Determine the (X, Y) coordinate at the center of the cell enclosing the given text.  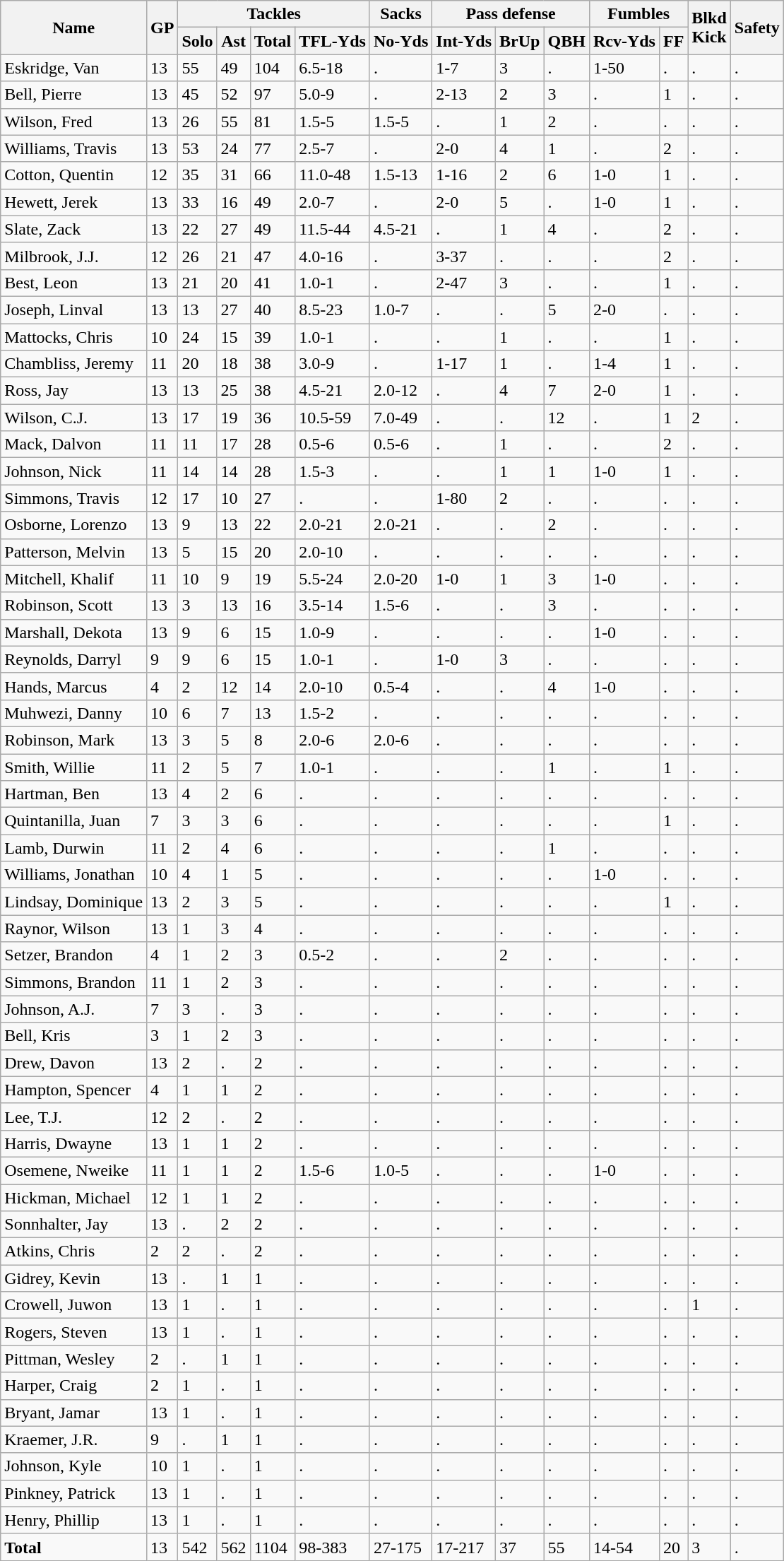
5.5-24 (333, 579)
GP (162, 28)
Eskridge, Van (73, 68)
Harper, Craig (73, 1386)
1-50 (624, 68)
Wilson, Fred (73, 122)
Simmons, Brandon (73, 982)
Int-Yds (464, 41)
0.5-4 (400, 686)
Joseph, Linval (73, 310)
Hewett, Jerek (73, 202)
97 (273, 95)
2.0-12 (400, 391)
8.5-23 (333, 310)
Ast (233, 41)
Pass defense (511, 14)
3.0-9 (333, 364)
98-383 (333, 1547)
Gidrey, Kevin (73, 1278)
39 (273, 337)
Hands, Marcus (73, 686)
77 (273, 148)
27-175 (400, 1547)
BlkdKick (709, 28)
25 (233, 391)
Marshall, Dekota (73, 632)
Milbrook, J.J. (73, 256)
33 (198, 202)
Williams, Travis (73, 148)
Safety (757, 28)
Hickman, Michael (73, 1198)
Simmons, Travis (73, 498)
Muhwezi, Danny (73, 713)
Mack, Dalvon (73, 444)
37 (520, 1547)
Lee, T.J. (73, 1117)
Tackles (274, 14)
66 (273, 175)
1.5-2 (333, 713)
FF (673, 41)
Reynolds, Darryl (73, 659)
0.5-2 (333, 955)
No-Yds (400, 41)
41 (273, 283)
1.5-13 (400, 175)
Osemene, Nweike (73, 1170)
Atkins, Chris (73, 1251)
Lamb, Durwin (73, 848)
Setzer, Brandon (73, 955)
QBH (566, 41)
Hampton, Spencer (73, 1090)
Henry, Phillip (73, 1520)
Best, Leon (73, 283)
Mitchell, Khalif (73, 579)
Slate, Zack (73, 229)
1.0-7 (400, 310)
Rogers, Steven (73, 1332)
52 (233, 95)
1.0-5 (400, 1170)
Kraemer, J.R. (73, 1439)
Bell, Pierre (73, 95)
1.0-9 (333, 632)
Smith, Willie (73, 767)
Chambliss, Jeremy (73, 364)
1-17 (464, 364)
Cotton, Quentin (73, 175)
40 (273, 310)
6.5-18 (333, 68)
Pinkney, Patrick (73, 1493)
Wilson, C.J. (73, 418)
5.0-9 (333, 95)
Johnson, A.J. (73, 1009)
Name (73, 28)
Sacks (400, 14)
TFL-Yds (333, 41)
Johnson, Nick (73, 471)
2.0-7 (333, 202)
1-4 (624, 364)
Harris, Dwayne (73, 1143)
Fumbles (639, 14)
542 (198, 1547)
Osborne, Lorenzo (73, 525)
11.0-48 (333, 175)
1-7 (464, 68)
1.5-3 (333, 471)
Patterson, Melvin (73, 552)
Johnson, Kyle (73, 1466)
1-16 (464, 175)
36 (273, 418)
Solo (198, 41)
47 (273, 256)
35 (198, 175)
Sonnhalter, Jay (73, 1225)
7.0-49 (400, 418)
Rcv-Yds (624, 41)
Raynor, Wilson (73, 929)
Quintanilla, Juan (73, 821)
Robinson, Scott (73, 606)
Robinson, Mark (73, 740)
11.5-44 (333, 229)
2-13 (464, 95)
53 (198, 148)
562 (233, 1547)
18 (233, 364)
3-37 (464, 256)
1-80 (464, 498)
Pittman, Wesley (73, 1359)
Drew, Davon (73, 1063)
Bryant, Jamar (73, 1413)
Lindsay, Dominique (73, 902)
14-54 (624, 1547)
3.5-14 (333, 606)
Bell, Kris (73, 1036)
2-47 (464, 283)
Mattocks, Chris (73, 337)
45 (198, 95)
Hartman, Ben (73, 794)
4.0-16 (333, 256)
Crowell, Juwon (73, 1305)
2.0-20 (400, 579)
10.5-59 (333, 418)
2.5-7 (333, 148)
17-217 (464, 1547)
1104 (273, 1547)
8 (273, 740)
104 (273, 68)
Williams, Jonathan (73, 875)
BrUp (520, 41)
Ross, Jay (73, 391)
81 (273, 122)
31 (233, 175)
